Return the (X, Y) coordinate for the center point of the cell that contains the specified text.  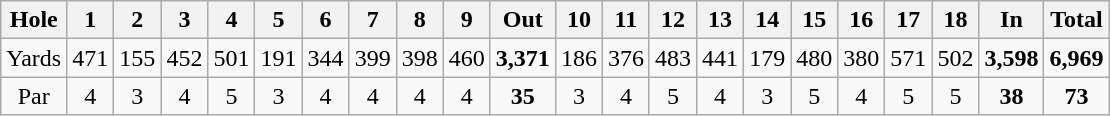
191 (278, 58)
571 (908, 58)
6 (326, 20)
Hole (34, 20)
344 (326, 58)
380 (862, 58)
10 (578, 20)
399 (372, 58)
Par (34, 96)
15 (814, 20)
9 (466, 20)
38 (1012, 96)
18 (956, 20)
2 (138, 20)
501 (232, 58)
398 (420, 58)
Total (1076, 20)
35 (522, 96)
452 (184, 58)
Yards (34, 58)
1 (90, 20)
502 (956, 58)
480 (814, 58)
179 (768, 58)
8 (420, 20)
7 (372, 20)
441 (720, 58)
14 (768, 20)
In (1012, 20)
16 (862, 20)
6,969 (1076, 58)
3,371 (522, 58)
13 (720, 20)
17 (908, 20)
155 (138, 58)
12 (672, 20)
186 (578, 58)
471 (90, 58)
483 (672, 58)
11 (626, 20)
Out (522, 20)
73 (1076, 96)
3,598 (1012, 58)
460 (466, 58)
376 (626, 58)
